Provide the (x, y) coordinate of the cell's center where the given text is located.  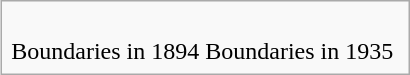
Boundaries in 1894 (106, 38)
Boundaries in 1935 (300, 38)
